Return [x, y] of the center of cell containing provided text 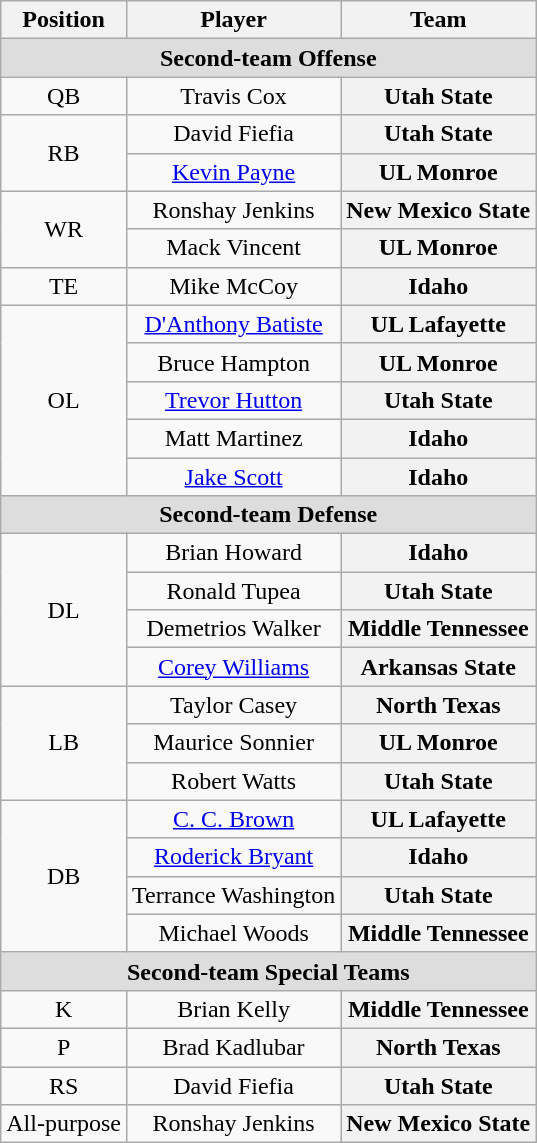
WR [64, 229]
Second-team Offense [268, 58]
Matt Martinez [233, 438]
Bruce Hampton [233, 362]
Robert Watts [233, 781]
Arkansas State [438, 667]
Michael Woods [233, 933]
Jake Scott [233, 477]
Demetrios Walker [233, 629]
Player [233, 20]
Second-team Defense [268, 515]
All-purpose [64, 1124]
Mike McCoy [233, 286]
K [64, 1009]
Brian Howard [233, 553]
Second-team Special Teams [268, 971]
DB [64, 876]
Terrance Washington [233, 895]
QB [64, 96]
Brad Kadlubar [233, 1047]
LB [64, 743]
Ronald Tupea [233, 591]
Mack Vincent [233, 248]
DL [64, 610]
RB [64, 153]
Taylor Casey [233, 705]
Travis Cox [233, 96]
RS [64, 1085]
D'Anthony Batiste [233, 324]
P [64, 1047]
TE [64, 286]
OL [64, 400]
C. C. Brown [233, 819]
Maurice Sonnier [233, 743]
Trevor Hutton [233, 400]
Brian Kelly [233, 1009]
Position [64, 20]
Team [438, 20]
Corey Williams [233, 667]
Roderick Bryant [233, 857]
Kevin Payne [233, 172]
